Identify which cell holds the provided text, then report its [X, Y] central coordinate. 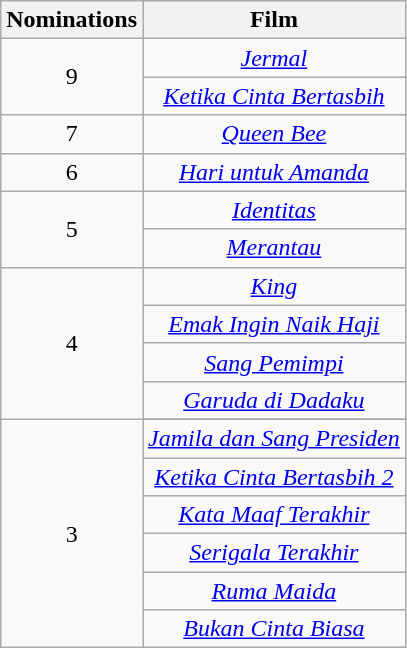
Jermal [274, 58]
Sang Pemimpi [274, 362]
Queen Bee [274, 134]
Jamila dan Sang Presiden [274, 438]
Emak Ingin Naik Haji [274, 324]
Garuda di Dadaku [274, 400]
Nominations [72, 20]
Kata Maaf Terakhir [274, 515]
3 [72, 533]
Ruma Maida [274, 591]
Ketika Cinta Bertasbih [274, 96]
7 [72, 134]
5 [72, 229]
Merantau [274, 248]
Serigala Terakhir [274, 553]
Identitas [274, 210]
King [274, 286]
Bukan Cinta Biasa [274, 629]
4 [72, 343]
6 [72, 172]
Ketika Cinta Bertasbih 2 [274, 477]
Hari untuk Amanda [274, 172]
9 [72, 77]
Film [274, 20]
